Capture the cell that displays the provided text and extract its [x, y] central coordinate. 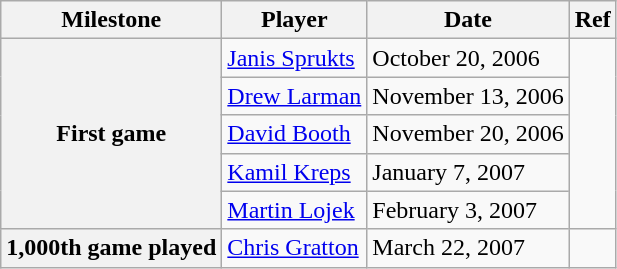
November 20, 2006 [468, 134]
Milestone [112, 20]
Kamil Kreps [294, 172]
February 3, 2007 [468, 210]
January 7, 2007 [468, 172]
Ref [592, 20]
Chris Gratton [294, 248]
November 13, 2006 [468, 96]
Drew Larman [294, 96]
October 20, 2006 [468, 58]
Player [294, 20]
First game [112, 134]
Date [468, 20]
1,000th game played [112, 248]
March 22, 2007 [468, 248]
David Booth [294, 134]
Martin Lojek [294, 210]
Janis Sprukts [294, 58]
